Search for the cell housing the specified text and yield its [x, y] center coordinate. 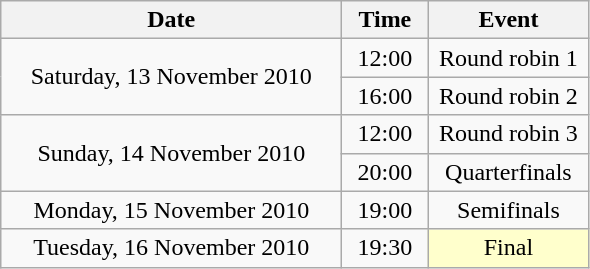
19:30 [385, 248]
19:00 [385, 210]
Quarterfinals [508, 172]
Final [508, 248]
Round robin 1 [508, 58]
Saturday, 13 November 2010 [172, 77]
Sunday, 14 November 2010 [172, 153]
Tuesday, 16 November 2010 [172, 248]
20:00 [385, 172]
Round robin 2 [508, 96]
Event [508, 20]
Date [172, 20]
16:00 [385, 96]
Round robin 3 [508, 134]
Semifinals [508, 210]
Time [385, 20]
Monday, 15 November 2010 [172, 210]
